Detect which cell encompasses the target text, then output its [x, y] center coordinate. 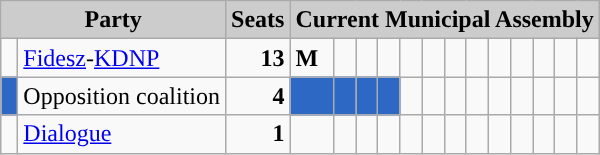
13 [258, 58]
Fidesz-KDNP [122, 58]
Dialogue [122, 134]
1 [258, 134]
M [312, 58]
Seats [258, 20]
Current Municipal Assembly [444, 20]
Opposition coalition [122, 96]
4 [258, 96]
Party [114, 20]
